Output the [X, Y] coordinate of the center of the cell containing the given text.  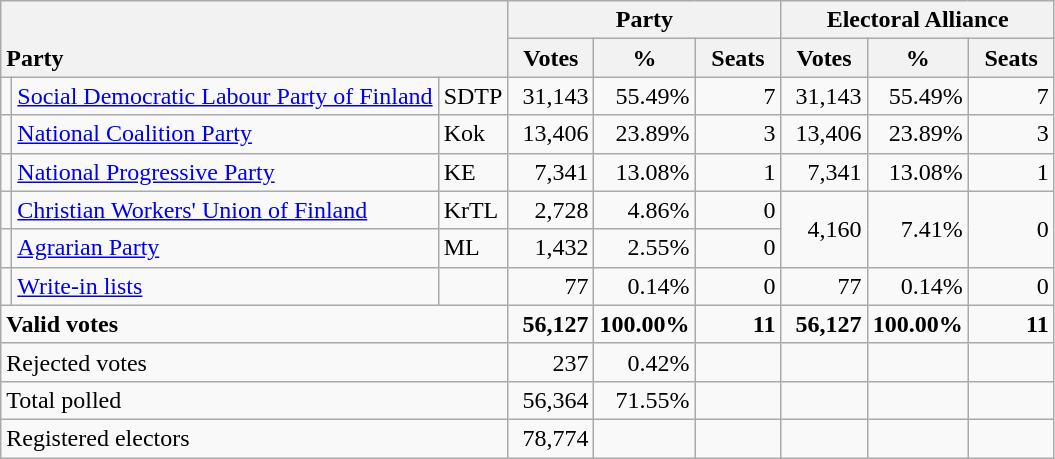
2,728 [551, 210]
Total polled [254, 400]
ML [473, 248]
SDTP [473, 96]
Registered electors [254, 438]
Write-in lists [225, 286]
56,364 [551, 400]
237 [551, 362]
KE [473, 172]
4,160 [824, 229]
Electoral Alliance [918, 20]
Social Democratic Labour Party of Finland [225, 96]
Rejected votes [254, 362]
1,432 [551, 248]
Kok [473, 134]
Christian Workers' Union of Finland [225, 210]
Valid votes [254, 324]
78,774 [551, 438]
7.41% [918, 229]
2.55% [644, 248]
4.86% [644, 210]
National Progressive Party [225, 172]
71.55% [644, 400]
0.42% [644, 362]
National Coalition Party [225, 134]
Agrarian Party [225, 248]
KrTL [473, 210]
